Provide the [x, y] coordinate of the cell's center where the given text is located.  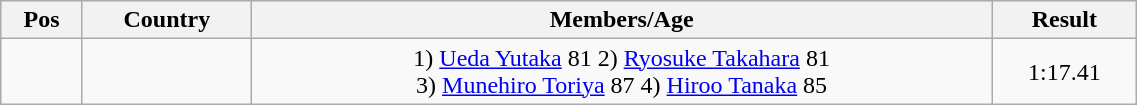
1:17.41 [1064, 72]
Country [166, 20]
Members/Age [621, 20]
Pos [42, 20]
1) Ueda Yutaka 81 2) Ryosuke Takahara 813) Munehiro Toriya 87 4) Hiroo Tanaka 85 [621, 72]
Result [1064, 20]
